Provide the (x, y) coordinate of the cell's center where the given text is located.  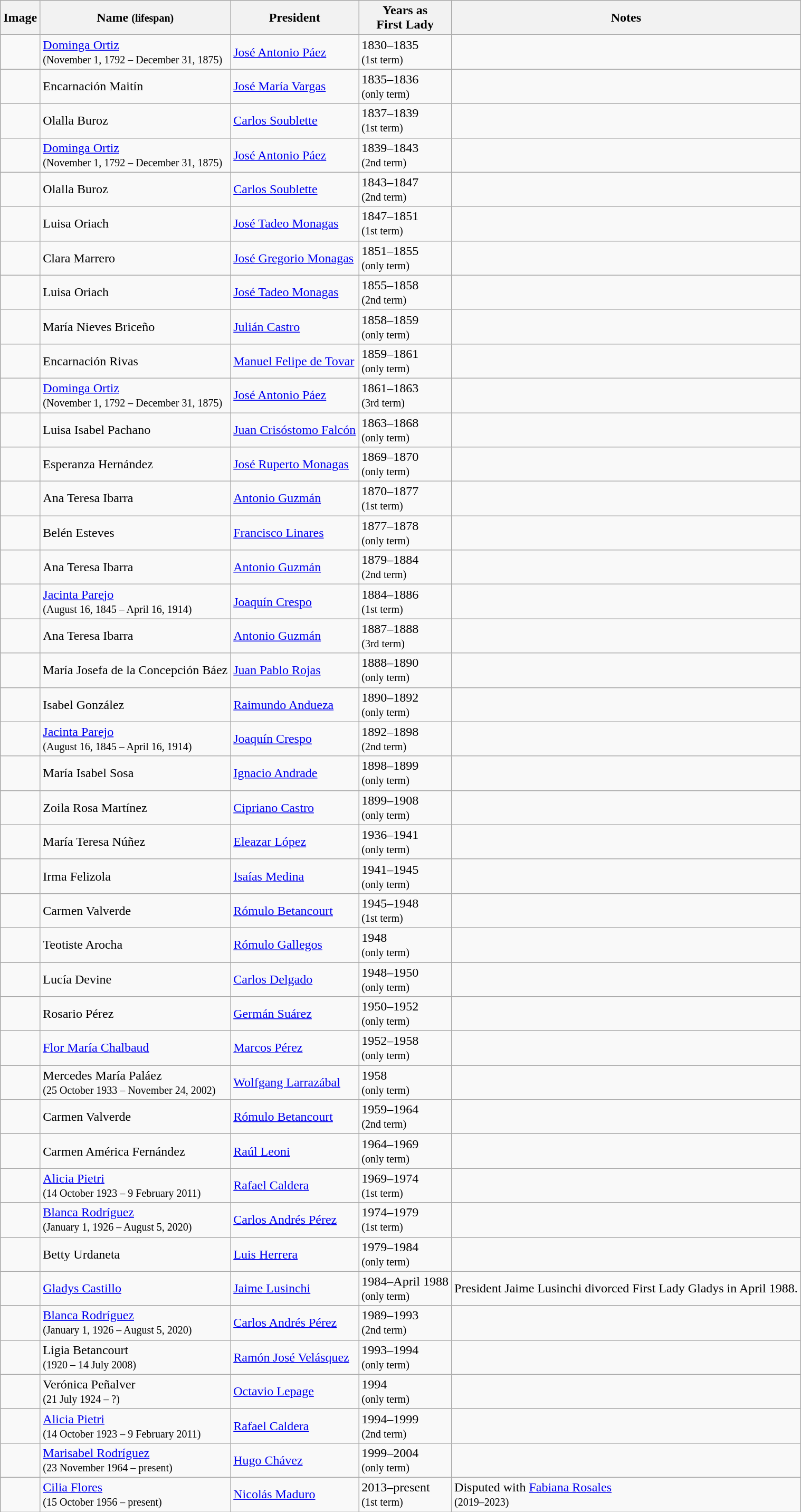
José María Vargas (294, 87)
María Teresa Núñez (135, 842)
1993–1994(only term) (405, 1357)
Irma Felizola (135, 876)
Carlos Delgado (294, 979)
1999–2004(only term) (405, 1460)
Flor María Chalbaud (135, 1048)
1984–April 1988(only term) (405, 1288)
Disputed with Fabiana Rosales(2019–2023) (626, 1494)
2013–present(1st term) (405, 1494)
1890–1892(only term) (405, 704)
1870–1877(1st term) (405, 498)
1974–1979(1st term) (405, 1220)
1892–1898(2nd term) (405, 739)
Rosario Pérez (135, 1014)
Rómulo Gallegos (294, 945)
José Gregorio Monagas (294, 258)
1941–1945(only term) (405, 876)
Mercedes María Paláez(25 October 1933 – November 24, 2002) (135, 1082)
Juan Crisóstomo Falcón (294, 430)
Verónica Peñalver(21 July 1924 – ?) (135, 1392)
Marisabel Rodríguez(23 November 1964 – present) (135, 1460)
Encarnación Maitín (135, 87)
1858–1859(only term) (405, 326)
1859–1861(only term) (405, 361)
Raimundo Andueza (294, 704)
Years asFirst Lady (405, 18)
1979–1984(only term) (405, 1254)
Lucía Devine (135, 979)
Jaime Lusinchi (294, 1288)
1879–1884(2nd term) (405, 567)
Luis Herrera (294, 1254)
Cipriano Castro (294, 808)
Eleazar López (294, 842)
1884–1886(1st term) (405, 602)
1855–1858(2nd term) (405, 292)
Teotiste Arocha (135, 945)
1898–1899(only term) (405, 773)
1994–1999(2nd term) (405, 1425)
1948–1950(only term) (405, 979)
María Nieves Briceño (135, 326)
Juan Pablo Rojas (294, 670)
Isaías Medina (294, 876)
Encarnación Rivas (135, 361)
María Isabel Sosa (135, 773)
Manuel Felipe de Tovar (294, 361)
1863–1868(only term) (405, 430)
1851–1855(only term) (405, 258)
1899–1908(only term) (405, 808)
Gladys Castillo (135, 1288)
Ignacio Andrade (294, 773)
Image (20, 18)
Clara Marrero (135, 258)
Zoila Rosa Martínez (135, 808)
Nicolás Maduro (294, 1494)
José Ruperto Monagas (294, 465)
1989–1993(2nd term) (405, 1323)
President (294, 18)
1964–1969(only term) (405, 1151)
1952–1958(only term) (405, 1048)
1888–1890(only term) (405, 670)
Marcos Pérez (294, 1048)
1959–1964(2nd term) (405, 1117)
Raúl Leoni (294, 1151)
Cilia Flores(15 October 1956 – present) (135, 1494)
1839–1843(2nd term) (405, 155)
Belén Esteves (135, 533)
1887–1888(3rd term) (405, 636)
1994(only term) (405, 1392)
President Jaime Lusinchi divorced First Lady Gladys in April 1988. (626, 1288)
1958(only term) (405, 1082)
Carmen América Fernández (135, 1151)
Name (lifespan) (135, 18)
1843–1847(2nd term) (405, 189)
Isabel González (135, 704)
1936–1941(only term) (405, 842)
Luisa Isabel Pachano (135, 430)
1948(only term) (405, 945)
1950–1952(only term) (405, 1014)
1835–1836(only term) (405, 87)
Germán Suárez (294, 1014)
Ligia Betancourt(1920 – 14 July 2008) (135, 1357)
1830–1835(1st term) (405, 52)
1969–1974(1st term) (405, 1186)
1861–1863(3rd term) (405, 395)
Esperanza Hernández (135, 465)
Notes (626, 18)
Julián Castro (294, 326)
Betty Urdaneta (135, 1254)
Francisco Linares (294, 533)
Ramón José Velásquez (294, 1357)
1877–1878(only term) (405, 533)
1847–1851(1st term) (405, 224)
María Josefa de la Concepción Báez (135, 670)
Hugo Chávez (294, 1460)
1869–1870(only term) (405, 465)
1945–1948(1st term) (405, 910)
Wolfgang Larrazábal (294, 1082)
1837–1839(1st term) (405, 120)
Octavio Lepage (294, 1392)
